Provide the (x, y) coordinate of the cell's center where the given text is located.  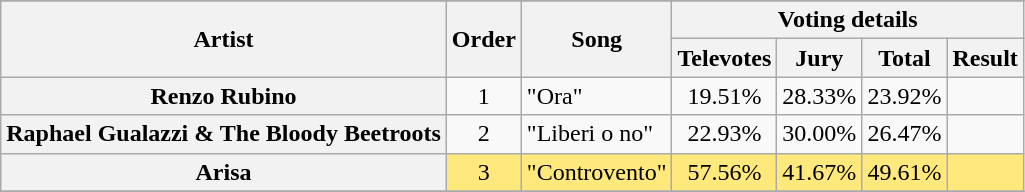
3 (484, 172)
Raphael Gualazzi & The Bloody Beetroots (224, 134)
"Liberi o no" (596, 134)
Artist (224, 39)
26.47% (904, 134)
Order (484, 39)
41.67% (820, 172)
2 (484, 134)
28.33% (820, 96)
Voting details (848, 20)
Jury (820, 58)
22.93% (724, 134)
Arisa (224, 172)
1 (484, 96)
Renzo Rubino (224, 96)
Result (985, 58)
30.00% (820, 134)
57.56% (724, 172)
19.51% (724, 96)
Televotes (724, 58)
49.61% (904, 172)
"Controvento" (596, 172)
Song (596, 39)
Total (904, 58)
23.92% (904, 96)
"Ora" (596, 96)
